Output the [X, Y] coordinate of the center of the cell containing the given text.  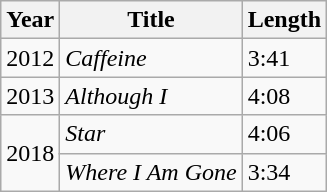
4:08 [284, 96]
2018 [30, 153]
3:34 [284, 172]
Where I Am Gone [151, 172]
Length [284, 20]
2013 [30, 96]
Year [30, 20]
Title [151, 20]
4:06 [284, 134]
2012 [30, 58]
Caffeine [151, 58]
Star [151, 134]
Although I [151, 96]
3:41 [284, 58]
